Extract the [x, y] coordinate from the center of the cell holding the provided text.  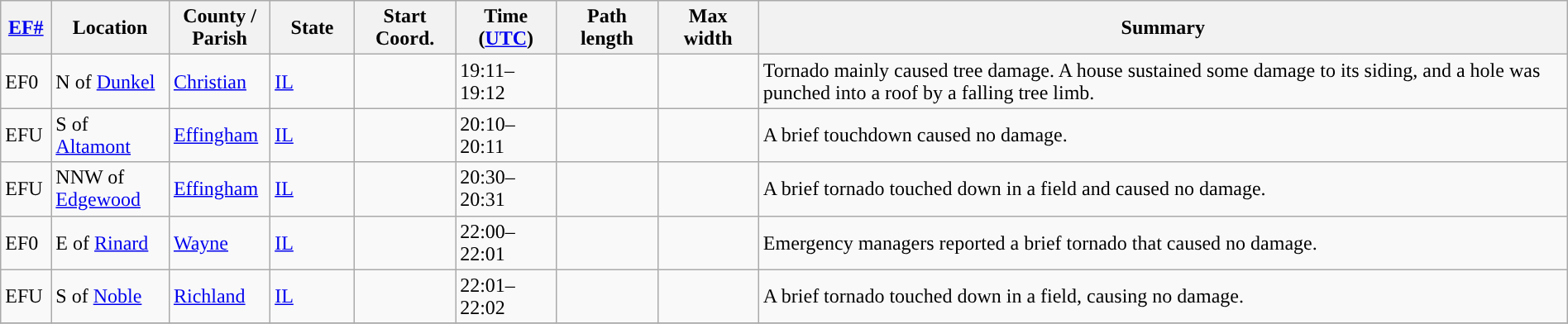
Time (UTC) [506, 28]
N of Dunkel [111, 81]
E of Rinard [111, 243]
20:30–20:31 [506, 188]
Tornado mainly caused tree damage. A house sustained some damage to its siding, and a hole was punched into a roof by a falling tree limb. [1163, 81]
State [313, 28]
Richland [219, 296]
A brief tornado touched down in a field and caused no damage. [1163, 188]
S of Altamont [111, 136]
NNW of Edgewood [111, 188]
Christian [219, 81]
Start Coord. [404, 28]
20:10–20:11 [506, 136]
Location [111, 28]
Max width [708, 28]
Wayne [219, 243]
A brief tornado touched down in a field, causing no damage. [1163, 296]
EF# [26, 28]
22:01–22:02 [506, 296]
S of Noble [111, 296]
19:11–19:12 [506, 81]
County / Parish [219, 28]
Path length [607, 28]
A brief touchdown caused no damage. [1163, 136]
Summary [1163, 28]
Emergency managers reported a brief tornado that caused no damage. [1163, 243]
22:00–22:01 [506, 243]
